Extract the (X, Y) coordinate from the center of the cell holding the provided text.  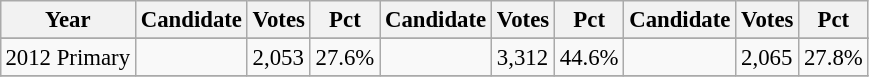
27.6% (344, 57)
27.8% (834, 57)
2012 Primary (68, 57)
3,312 (524, 57)
44.6% (588, 57)
2,053 (278, 57)
2,065 (768, 57)
Year (68, 20)
